Extract the [X, Y] coordinate from the center of the cell holding the provided text.  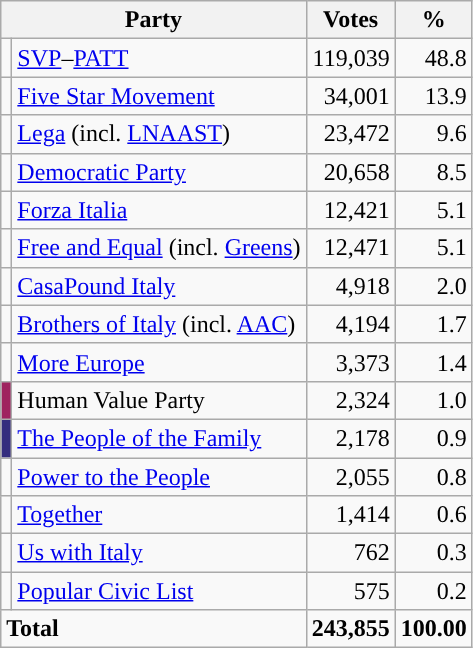
4,918 [350, 286]
1.0 [434, 400]
20,658 [350, 172]
Five Star Movement [159, 96]
12,421 [350, 210]
762 [350, 553]
2,055 [350, 477]
Lega (incl. LNAAST) [159, 134]
% [434, 20]
Total [154, 629]
48.8 [434, 58]
0.9 [434, 438]
Together [159, 515]
0.6 [434, 515]
13.9 [434, 96]
Power to the People [159, 477]
0.8 [434, 477]
243,855 [350, 629]
2,324 [350, 400]
1,414 [350, 515]
1.7 [434, 324]
12,471 [350, 248]
Us with Italy [159, 553]
575 [350, 591]
SVP–PATT [159, 58]
More Europe [159, 362]
The People of the Family [159, 438]
0.3 [434, 553]
34,001 [350, 96]
3,373 [350, 362]
2,178 [350, 438]
Forza Italia [159, 210]
23,472 [350, 134]
Popular Civic List [159, 591]
Votes [350, 20]
8.5 [434, 172]
Brothers of Italy (incl. AAC) [159, 324]
Party [154, 20]
CasaPound Italy [159, 286]
2.0 [434, 286]
9.6 [434, 134]
Free and Equal (incl. Greens) [159, 248]
Democratic Party [159, 172]
Human Value Party [159, 400]
1.4 [434, 362]
4,194 [350, 324]
0.2 [434, 591]
100.00 [434, 629]
119,039 [350, 58]
